From the cell containing the given text, extract its center point as (X, Y) coordinate. 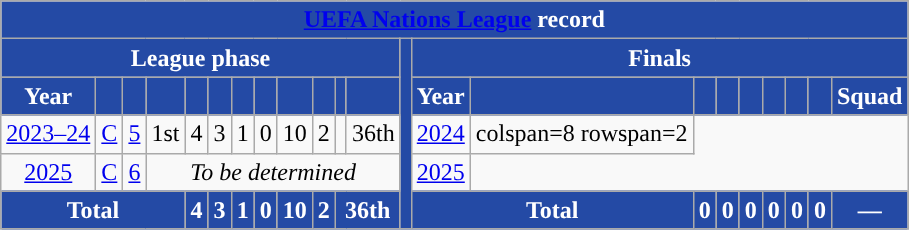
UEFA Nations League record (454, 20)
Finals (660, 58)
colspan=8 rowspan=2 (582, 134)
League phase (200, 58)
— (869, 210)
2023–24 (48, 134)
1st (166, 134)
Squad (869, 96)
2024 (440, 134)
To be determined (273, 172)
5 (134, 134)
6 (134, 172)
